For the text-containing cell, return its midpoint in [x, y] coordinate format. 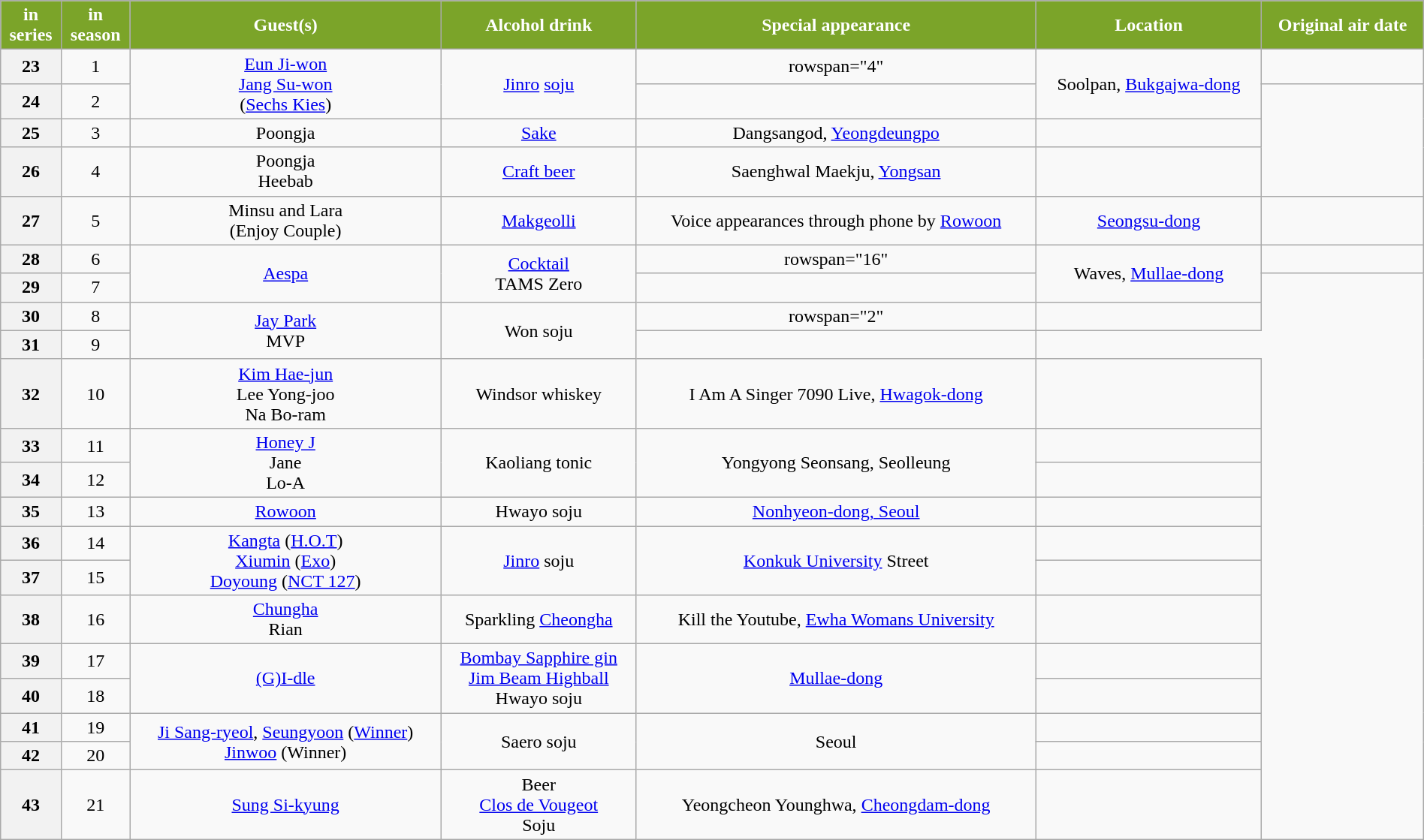
Aespa [285, 273]
43 [32, 805]
Kill the Youtube, Ewha Womans University [836, 620]
31 [32, 345]
Location [1149, 26]
Eun Ji-wonJang Su-won(Sechs Kies) [285, 84]
ChunghaRian [285, 620]
Saero soju [539, 742]
17 [95, 661]
Waves, Mullae-dong [1149, 273]
7 [95, 288]
Yongyong Seonsang, Seolleung [836, 462]
BeerClos de Vougeot Soju [539, 805]
24 [32, 101]
9 [95, 345]
rowspan="16" [836, 259]
4 [95, 171]
12 [95, 480]
Konkuk University Street [836, 560]
3 [95, 133]
40 [32, 696]
rowspan="4" [836, 67]
Special appearance [836, 26]
Kangta (H.O.T)Xiumin (Exo)Doyoung (NCT 127) [285, 560]
37 [32, 578]
Original air date [1343, 26]
32 [32, 393]
15 [95, 578]
20 [95, 756]
inseries [32, 26]
Sake [539, 133]
Jay ParkMVP [285, 330]
I Am A Singer 7090 Live, Hwagok-dong [836, 393]
34 [32, 480]
2 [95, 101]
Mullae-dong [836, 679]
Dangsangod, Yeongdeungpo [836, 133]
14 [95, 543]
Sung Si-kyung [285, 805]
11 [95, 445]
13 [95, 511]
Craft beer [539, 171]
Kaoliang tonic [539, 462]
rowspan="2" [836, 316]
19 [95, 727]
CocktailTAMS Zero [539, 273]
Alcohol drink [539, 26]
Won soju [539, 330]
Minsu and Lara(Enjoy Couple) [285, 221]
Rowoon [285, 511]
26 [32, 171]
23 [32, 67]
PoongjaHeebab [285, 171]
Saenghwal Maekju, Yongsan [836, 171]
28 [32, 259]
33 [32, 445]
Voice appearances through phone by Rowoon [836, 221]
Makgeolli [539, 221]
1 [95, 67]
5 [95, 221]
Yeongcheon Younghwa, Cheongdam-dong [836, 805]
18 [95, 696]
Seoul [836, 742]
30 [32, 316]
Guest(s) [285, 26]
35 [32, 511]
Honey JJaneLo-A [285, 462]
Windsor whiskey [539, 393]
Nonhyeon-dong, Seoul [836, 511]
Hwayo soju [539, 511]
inseason [95, 26]
Seongsu-dong [1149, 221]
Poongja [285, 133]
6 [95, 259]
21 [95, 805]
10 [95, 393]
Soolpan, Bukgajwa-dong [1149, 84]
(G)I-dle [285, 679]
Sparkling Cheongha [539, 620]
16 [95, 620]
36 [32, 543]
Kim Hae-jun Lee Yong-jooNa Bo-ram [285, 393]
8 [95, 316]
38 [32, 620]
Bombay Sapphire ginJim Beam HighballHwayo soju [539, 679]
41 [32, 727]
29 [32, 288]
42 [32, 756]
27 [32, 221]
Ji Sang-ryeol, Seungyoon (Winner) Jinwoo (Winner) [285, 742]
25 [32, 133]
39 [32, 661]
